Detect which cell encompasses the target text, then output its [X, Y] center coordinate. 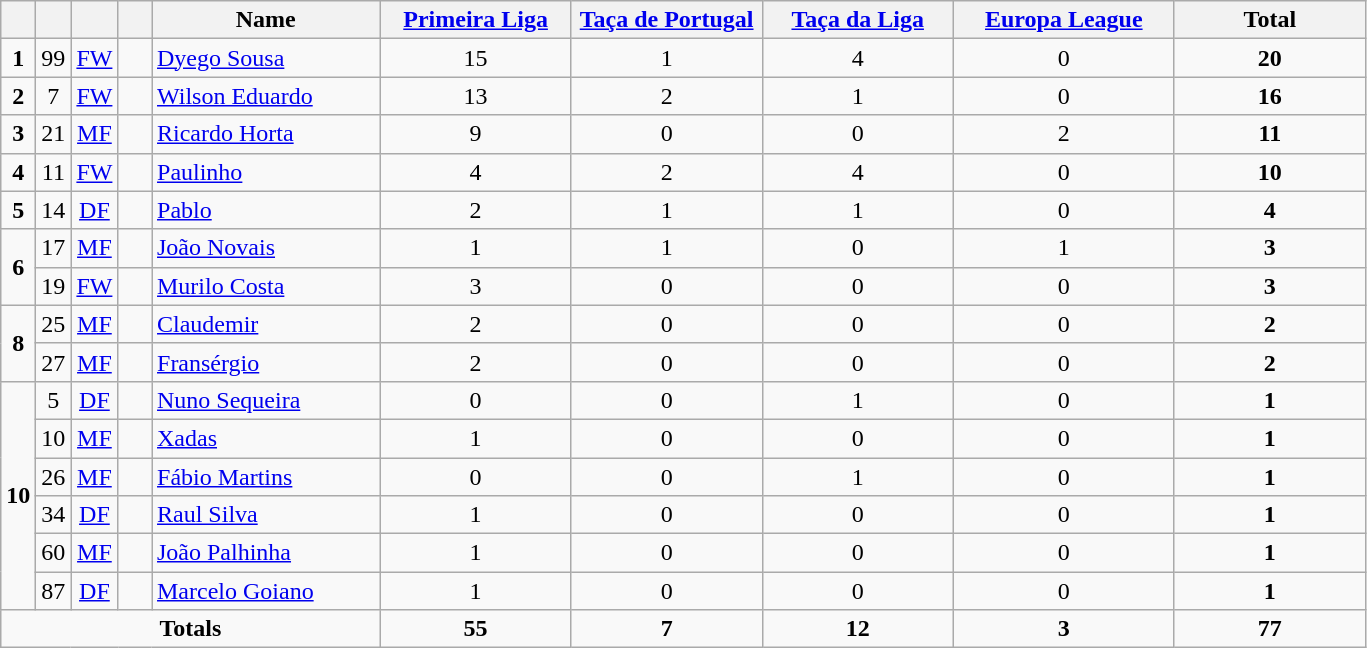
Claudemir [266, 324]
Taça da Liga [858, 20]
26 [54, 477]
Fransérgio [266, 362]
Xadas [266, 438]
6 [18, 267]
Fábio Martins [266, 477]
16 [1270, 96]
20 [1270, 58]
Ricardo Horta [266, 134]
17 [54, 248]
Dyego Sousa [266, 58]
Marcelo Goiano [266, 591]
19 [54, 286]
25 [54, 324]
Nuno Sequeira [266, 400]
21 [54, 134]
Taça de Portugal [666, 20]
12 [858, 629]
9 [476, 134]
Europa League [1064, 20]
77 [1270, 629]
Paulinho [266, 172]
8 [18, 343]
14 [54, 210]
Primeira Liga [476, 20]
Wilson Eduardo [266, 96]
87 [54, 591]
15 [476, 58]
Murilo Costa [266, 286]
Name [266, 20]
13 [476, 96]
Pablo [266, 210]
João Novais [266, 248]
Raul Silva [266, 515]
34 [54, 515]
60 [54, 553]
Total [1270, 20]
João Palhinha [266, 553]
99 [54, 58]
55 [476, 629]
27 [54, 362]
Totals [190, 629]
